Find where the given text appears and provide that cell's center as (x, y) coordinate. 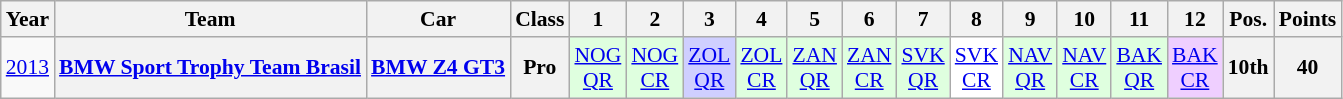
NOGQR (598, 68)
8 (976, 19)
Team (210, 19)
Car (438, 19)
40 (1308, 68)
NAVCR (1084, 68)
SVKCR (976, 68)
12 (1195, 19)
Pos. (1248, 19)
NAVQR (1030, 68)
ZOLQR (709, 68)
BMW Z4 GT3 (438, 68)
SVKQR (922, 68)
4 (761, 19)
2013 (28, 68)
Class (540, 19)
10 (1084, 19)
10th (1248, 68)
5 (814, 19)
Pro (540, 68)
2 (654, 19)
Year (28, 19)
7 (922, 19)
3 (709, 19)
Points (1308, 19)
6 (869, 19)
11 (1139, 19)
BMW Sport Trophy Team Brasil (210, 68)
ZANQR (814, 68)
ZANCR (869, 68)
BAKQR (1139, 68)
ZOLCR (761, 68)
BAKCR (1195, 68)
NOGCR (654, 68)
1 (598, 19)
9 (1030, 19)
